For the text-containing cell, return its midpoint in [X, Y] coordinate format. 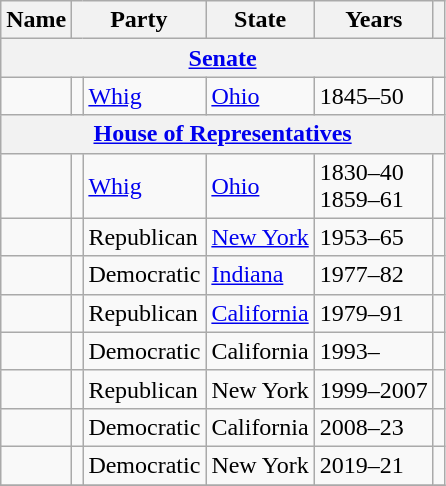
Indiana [260, 275]
2019–21 [374, 465]
1953–65 [374, 237]
Senate [223, 58]
1830–401859–61 [374, 186]
Name [36, 20]
1977–82 [374, 275]
2008–23 [374, 427]
1845–50 [374, 96]
House of Representatives [223, 134]
Party [139, 20]
State [260, 20]
Years [374, 20]
1979–91 [374, 313]
1999–2007 [374, 389]
1993– [374, 351]
